From the cell containing the given text, extract its center point as (x, y) coordinate. 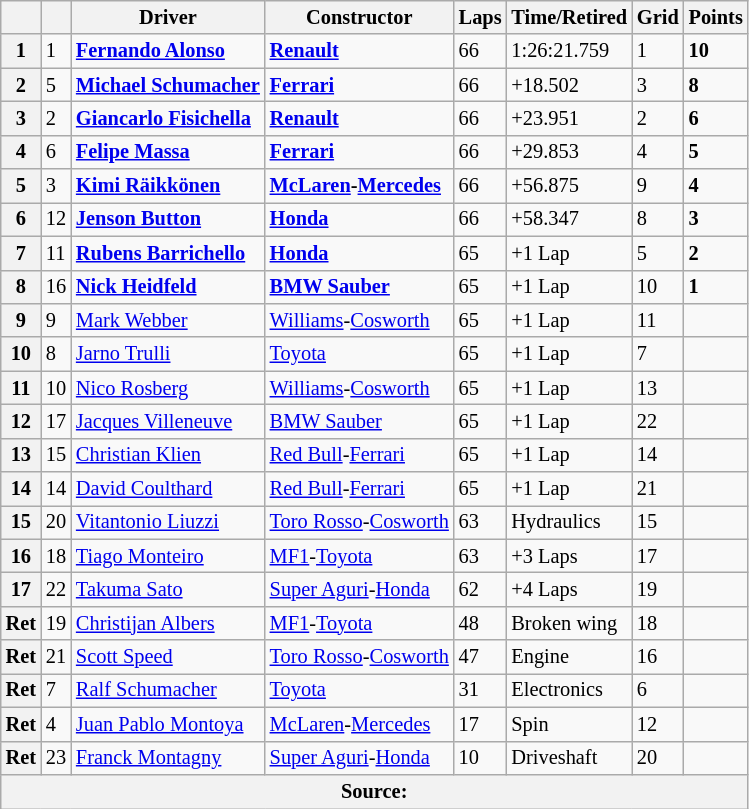
Michael Schumacher (168, 85)
Nick Heidfeld (168, 287)
Rubens Barrichello (168, 253)
Vitantonio Liuzzi (168, 522)
Juan Pablo Montoya (168, 724)
Hydraulics (569, 522)
47 (480, 657)
Ralf Schumacher (168, 690)
Electronics (569, 690)
Jenson Button (168, 219)
+3 Laps (569, 556)
+56.875 (569, 186)
Felipe Massa (168, 152)
David Coulthard (168, 489)
Grid (658, 17)
Fernando Alonso (168, 51)
Scott Speed (168, 657)
Kimi Räikkönen (168, 186)
Tiago Monteiro (168, 556)
Constructor (360, 17)
Christian Klien (168, 455)
Driver (168, 17)
23 (56, 758)
Broken wing (569, 623)
Mark Webber (168, 320)
Christijan Albers (168, 623)
Jacques Villeneuve (168, 421)
+58.347 (569, 219)
Franck Montagny (168, 758)
1:26:21.759 (569, 51)
Giancarlo Fisichella (168, 118)
Points (716, 17)
Takuma Sato (168, 589)
Spin (569, 724)
+23.951 (569, 118)
Laps (480, 17)
Time/Retired (569, 17)
+4 Laps (569, 589)
Driveshaft (569, 758)
Jarno Trulli (168, 354)
Source: (374, 791)
48 (480, 623)
31 (480, 690)
+18.502 (569, 85)
Engine (569, 657)
62 (480, 589)
Nico Rosberg (168, 388)
+29.853 (569, 152)
